Search for the cell housing the specified text and yield its [X, Y] center coordinate. 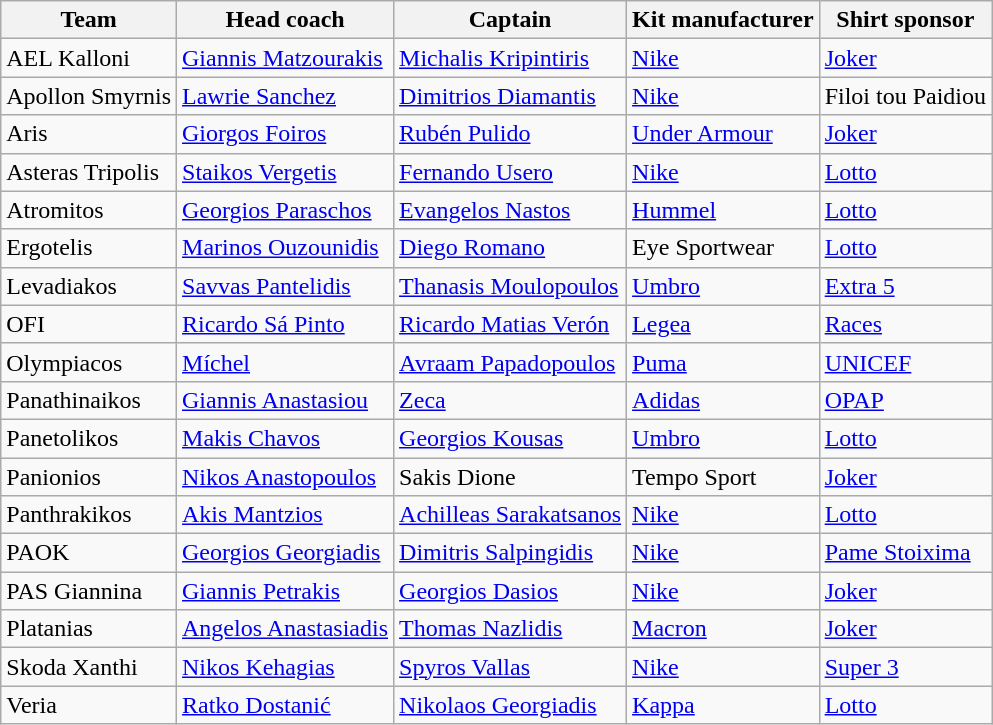
Giannis Anastasiou [286, 400]
Dimitris Salpingidis [510, 553]
Thomas Nazlidis [510, 629]
Veria [89, 705]
Thanasis Moulopoulos [510, 286]
Giannis Petrakis [286, 591]
Ricardo Matias Verón [510, 324]
Captain [510, 20]
Rubén Pulido [510, 134]
Atromitos [89, 210]
Staikos Vergetis [286, 172]
Nikolaos Georgiadis [510, 705]
Team [89, 20]
Fernando Usero [510, 172]
Hummel [724, 210]
Akis Mantzios [286, 515]
Races [905, 324]
Aris [89, 134]
Evangelos Nastos [510, 210]
Adidas [724, 400]
Lawrie Sanchez [286, 96]
Georgios Dasios [510, 591]
Panionios [89, 477]
Zeca [510, 400]
OPAP [905, 400]
Super 3 [905, 667]
Míchel [286, 362]
Olympiacos [89, 362]
Filoi tou Paidiou [905, 96]
Kappa [724, 705]
Asteras Tripolis [89, 172]
Head coach [286, 20]
Diego Romano [510, 248]
Sakis Dione [510, 477]
Dimitrios Diamantis [510, 96]
Shirt sponsor [905, 20]
Georgios Kousas [510, 438]
Georgios Georgiadis [286, 553]
Levadiakos [89, 286]
Nikos Anastopoulos [286, 477]
Panthrakikos [89, 515]
Angelos Anastasiadis [286, 629]
Apollon Smyrnis [89, 96]
Ergotelis [89, 248]
Achilleas Sarakatsanos [510, 515]
Under Armour [724, 134]
Kit manufacturer [724, 20]
PAOK [89, 553]
Avraam Papadopoulos [510, 362]
Pame Stoixima [905, 553]
Legea [724, 324]
Savvas Pantelidis [286, 286]
Skoda Xanthi [89, 667]
Georgios Paraschos [286, 210]
PAS Giannina [89, 591]
Macron [724, 629]
Platanias [89, 629]
Extra 5 [905, 286]
Ratko Dostanić [286, 705]
UNICEF [905, 362]
Eye Sportwear [724, 248]
OFI [89, 324]
Panathinaikos [89, 400]
Marinos Ouzounidis [286, 248]
Makis Chavos [286, 438]
Giannis Matzourakis [286, 58]
Tempo Sport [724, 477]
Nikos Kehagias [286, 667]
Puma [724, 362]
Michalis Kripintiris [510, 58]
Spyros Vallas [510, 667]
Giorgos Foiros [286, 134]
Ricardo Sá Pinto [286, 324]
Panetolikos [89, 438]
AEL Kalloni [89, 58]
